Return (x, y) of the center of cell containing provided text 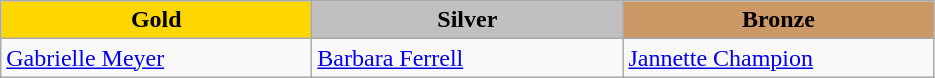
Barbara Ferrell (468, 58)
Gabrielle Meyer (156, 58)
Bronze (778, 20)
Silver (468, 20)
Gold (156, 20)
Jannette Champion (778, 58)
